Locate the cell with the specified text and output its (X, Y) center coordinate. 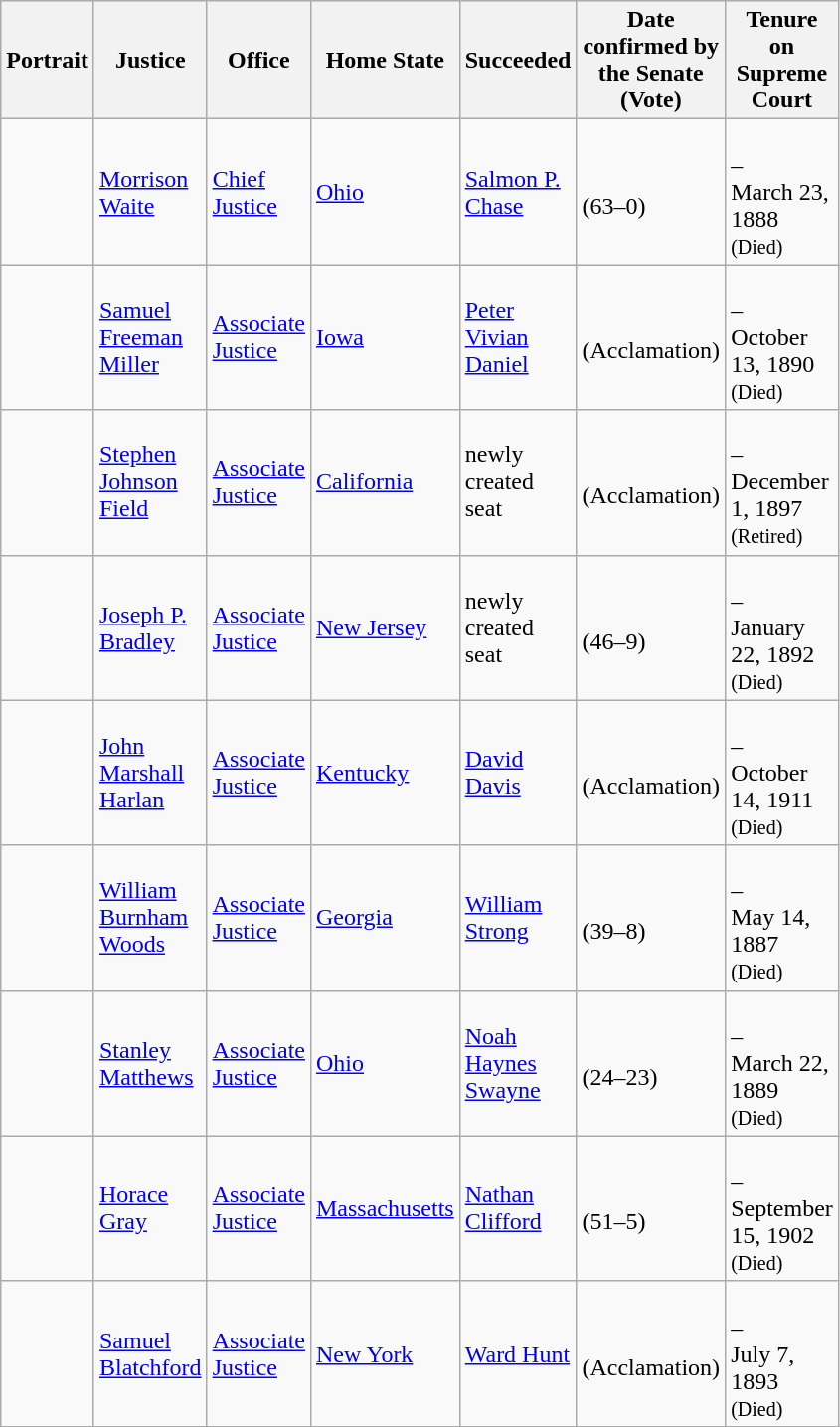
California (385, 482)
William Burnham Woods (150, 918)
Ward Hunt (518, 1353)
Nathan Clifford (518, 1208)
Date confirmed by the Senate(Vote) (651, 60)
Kentucky (385, 773)
Stanley Matthews (150, 1063)
(63–0) (651, 192)
Home State (385, 60)
(51–5) (651, 1208)
Justice (150, 60)
–July 7, 1893(Died) (782, 1353)
–October 13, 1890(Died) (782, 337)
Noah Haynes Swayne (518, 1063)
Georgia (385, 918)
Massachusetts (385, 1208)
–May 14, 1887(Died) (782, 918)
(39–8) (651, 918)
Succeeded (518, 60)
(46–9) (651, 627)
Iowa (385, 337)
Chief Justice (258, 192)
Tenure on Supreme Court (782, 60)
Office (258, 60)
–March 22, 1889(Died) (782, 1063)
–December 1, 1897(Retired) (782, 482)
Horace Gray (150, 1208)
John Marshall Harlan (150, 773)
Joseph P. Bradley (150, 627)
Samuel Blatchford (150, 1353)
(24–23) (651, 1063)
–January 22, 1892(Died) (782, 627)
Samuel Freeman Miller (150, 337)
Portrait (48, 60)
Morrison Waite (150, 192)
–October 14, 1911(Died) (782, 773)
New Jersey (385, 627)
New York (385, 1353)
Salmon P. Chase (518, 192)
–September 15, 1902(Died) (782, 1208)
–March 23, 1888(Died) (782, 192)
David Davis (518, 773)
Stephen Johnson Field (150, 482)
Peter Vivian Daniel (518, 337)
William Strong (518, 918)
